Return [x, y] of the center of cell containing provided text 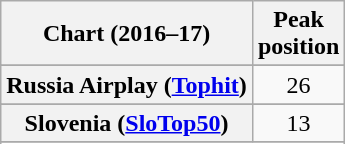
Russia Airplay (Tophit) [127, 85]
Chart (2016–17) [127, 34]
13 [298, 123]
26 [298, 85]
Slovenia (SloTop50) [127, 123]
Peakposition [298, 34]
